Scan for the cell matching the given text and deliver its (X, Y) coordinate at center. 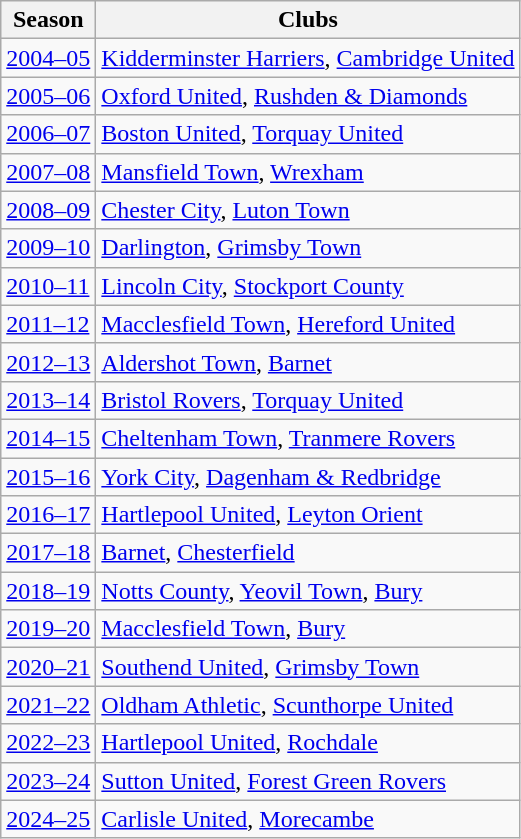
2011–12 (48, 324)
2007–08 (48, 172)
Oldham Athletic, Scunthorpe United (308, 705)
2016–17 (48, 515)
2008–09 (48, 210)
Hartlepool United, Leyton Orient (308, 515)
Mansfield Town, Wrexham (308, 172)
Boston United, Torquay United (308, 134)
2022–23 (48, 743)
Hartlepool United, Rochdale (308, 743)
2018–19 (48, 591)
2013–14 (48, 400)
2024–25 (48, 819)
2014–15 (48, 438)
2023–24 (48, 781)
Season (48, 20)
2004–05 (48, 58)
Macclesfield Town, Hereford United (308, 324)
2005–06 (48, 96)
York City, Dagenham & Redbridge (308, 477)
Lincoln City, Stockport County (308, 286)
Kidderminster Harriers, Cambridge United (308, 58)
2021–22 (48, 705)
Darlington, Grimsby Town (308, 248)
2019–20 (48, 629)
2017–18 (48, 553)
Sutton United, Forest Green Rovers (308, 781)
2010–11 (48, 286)
Bristol Rovers, Torquay United (308, 400)
2006–07 (48, 134)
Aldershot Town, Barnet (308, 362)
Barnet, Chesterfield (308, 553)
2015–16 (48, 477)
Oxford United, Rushden & Diamonds (308, 96)
Macclesfield Town, Bury (308, 629)
2009–10 (48, 248)
Southend United, Grimsby Town (308, 667)
Clubs (308, 20)
Chester City, Luton Town (308, 210)
Carlisle United, Morecambe (308, 819)
2020–21 (48, 667)
Cheltenham Town, Tranmere Rovers (308, 438)
2012–13 (48, 362)
Notts County, Yeovil Town, Bury (308, 591)
